Extract the (X, Y) coordinate from the center of the cell holding the provided text.  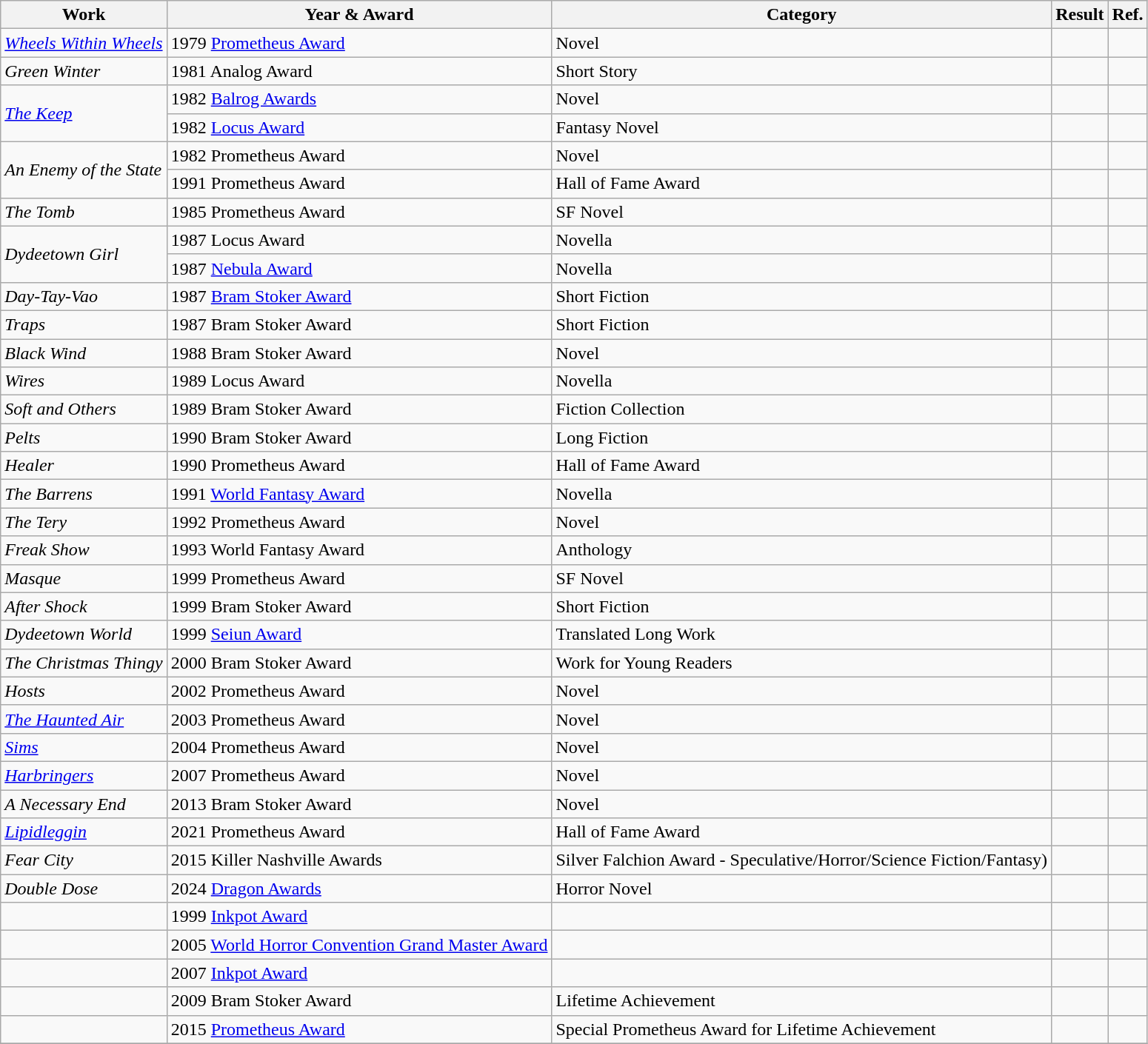
An Enemy of the State (84, 170)
1981 Analog Award (359, 71)
Fear City (84, 860)
1989 Locus Award (359, 381)
Long Fiction (801, 438)
A Necessary End (84, 803)
Horror Novel (801, 889)
Healer (84, 466)
1999 Inkpot Award (359, 917)
2005 World Horror Convention Grand Master Award (359, 945)
Wheels Within Wheels (84, 43)
Translated Long Work (801, 635)
1979 Prometheus Award (359, 43)
2015 Prometheus Award (359, 1029)
1990 Prometheus Award (359, 466)
2007 Prometheus Award (359, 775)
Silver Falchion Award - Speculative/Horror/Science Fiction/Fantasy) (801, 860)
Freak Show (84, 550)
1999 Seiun Award (359, 635)
Masque (84, 578)
2002 Prometheus Award (359, 691)
Harbringers (84, 775)
2009 Bram Stoker Award (359, 1001)
Dydeetown World (84, 635)
Pelts (84, 438)
Fantasy Novel (801, 127)
1985 Prometheus Award (359, 212)
1993 World Fantasy Award (359, 550)
Green Winter (84, 71)
The Haunted Air (84, 719)
The Christmas Thingy (84, 663)
Work for Young Readers (801, 663)
Day-Tay-Vao (84, 296)
Short Story (801, 71)
Traps (84, 324)
Wires (84, 381)
Result (1080, 15)
The Tery (84, 522)
1982 Prometheus Award (359, 155)
Sims (84, 747)
2015 Killer Nashville Awards (359, 860)
2013 Bram Stoker Award (359, 803)
Ref. (1127, 15)
1992 Prometheus Award (359, 522)
After Shock (84, 606)
Hosts (84, 691)
Dydeetown Girl (84, 254)
1982 Balrog Awards (359, 99)
Category (801, 15)
1999 Prometheus Award (359, 578)
1990 Bram Stoker Award (359, 438)
2003 Prometheus Award (359, 719)
Special Prometheus Award for Lifetime Achievement (801, 1029)
Soft and Others (84, 409)
The Tomb (84, 212)
1988 Bram Stoker Award (359, 353)
Work (84, 15)
The Barrens (84, 494)
Anthology (801, 550)
Double Dose (84, 889)
1991 World Fantasy Award (359, 494)
The Keep (84, 113)
1989 Bram Stoker Award (359, 409)
Year & Award (359, 15)
Lifetime Achievement (801, 1001)
2000 Bram Stoker Award (359, 663)
1987 Nebula Award (359, 268)
2021 Prometheus Award (359, 832)
1987 Locus Award (359, 240)
2024 Dragon Awards (359, 889)
1999 Bram Stoker Award (359, 606)
Black Wind (84, 353)
2004 Prometheus Award (359, 747)
Lipidleggin (84, 832)
2007 Inkpot Award (359, 973)
Fiction Collection (801, 409)
1991 Prometheus Award (359, 184)
1982 Locus Award (359, 127)
